Return the (X, Y) coordinate for the center point of the cell that contains the specified text.  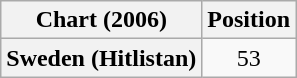
Chart (2006) (102, 20)
Position (249, 20)
Sweden (Hitlistan) (102, 58)
53 (249, 58)
